Locate the cell with the specified text and output its [x, y] center coordinate. 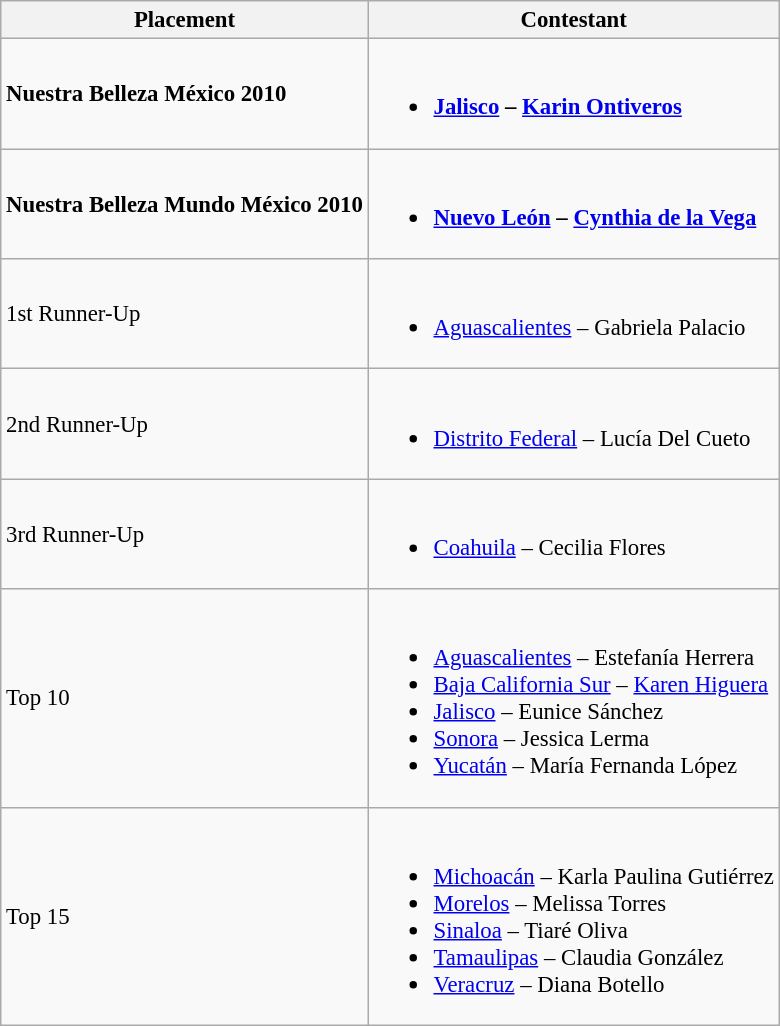
Aguascalientes – Gabriela Palacio [574, 314]
Distrito Federal – Lucía Del Cueto [574, 424]
Jalisco – Karin Ontiveros [574, 94]
Top 10 [184, 698]
2nd Runner-Up [184, 424]
Nuevo León – Cynthia de la Vega [574, 204]
1st Runner-Up [184, 314]
3rd Runner-Up [184, 534]
Coahuila – Cecilia Flores [574, 534]
Contestant [574, 20]
Aguascalientes – Estefanía HerreraBaja California Sur – Karen HigueraJalisco – Eunice SánchezSonora – Jessica LermaYucatán – María Fernanda López [574, 698]
Michoacán – Karla Paulina GutiérrezMorelos – Melissa TorresSinaloa – Tiaré OlivaTamaulipas – Claudia GonzálezVeracruz – Diana Botello [574, 916]
Nuestra Belleza México 2010 [184, 94]
Nuestra Belleza Mundo México 2010 [184, 204]
Top 15 [184, 916]
Placement [184, 20]
